From the cell containing the given text, extract its center point as (X, Y) coordinate. 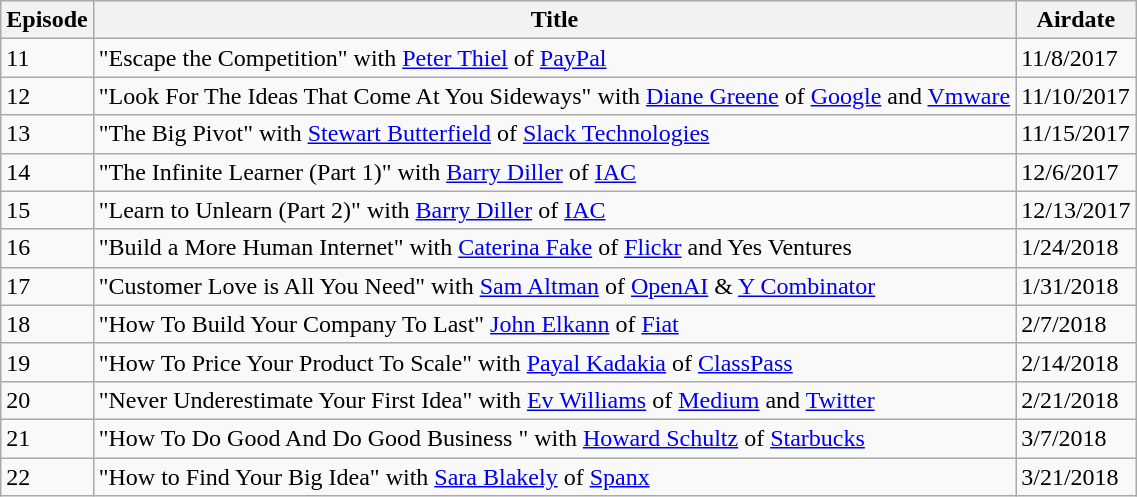
"How To Build Your Company To Last" John Elkann of Fiat (554, 324)
2/21/2018 (1076, 400)
13 (47, 134)
"Never Underestimate Your First Idea" with Ev Williams of Medium and Twitter (554, 400)
"The Infinite Learner (Part 1)" with Barry Diller of IAC (554, 172)
"Learn to Unlearn (Part 2)" with Barry Diller of IAC (554, 210)
14 (47, 172)
"How To Do Good And Do Good Business " with Howard Schultz of Starbucks (554, 438)
11/10/2017 (1076, 96)
20 (47, 400)
"How To Price Your Product To Scale" with Payal Kadakia of ClassPass (554, 362)
18 (47, 324)
"Escape the Competition" with Peter Thiel of PayPal (554, 58)
12 (47, 96)
3/7/2018 (1076, 438)
Episode (47, 20)
12/13/2017 (1076, 210)
11/15/2017 (1076, 134)
22 (47, 477)
Airdate (1076, 20)
15 (47, 210)
16 (47, 248)
21 (47, 438)
"Build a More Human Internet" with Caterina Fake of Flickr and Yes Ventures (554, 248)
11/8/2017 (1076, 58)
"The Big Pivot" with Stewart Butterfield of Slack Technologies (554, 134)
1/24/2018 (1076, 248)
2/14/2018 (1076, 362)
"Look For The Ideas That Come At You Sideways" with Diane Greene of Google and Vmware (554, 96)
2/7/2018 (1076, 324)
17 (47, 286)
19 (47, 362)
"Customer Love is All You Need" with Sam Altman of OpenAI & Y Combinator (554, 286)
12/6/2017 (1076, 172)
11 (47, 58)
Title (554, 20)
1/31/2018 (1076, 286)
3/21/2018 (1076, 477)
"How to Find Your Big Idea" with Sara Blakely of Spanx (554, 477)
